Scan for the cell matching the given text and deliver its (x, y) coordinate at center. 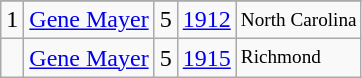
Richmond (298, 58)
1 (12, 20)
1915 (206, 58)
1912 (206, 20)
North Carolina (298, 20)
